Identify which cell holds the provided text, then report its [x, y] central coordinate. 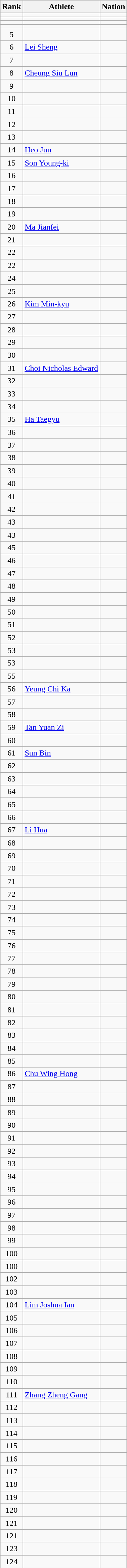
93 [11, 1164]
113 [11, 1420]
42 [11, 509]
46 [11, 561]
91 [11, 1138]
114 [11, 1433]
115 [11, 1446]
17 [11, 188]
85 [11, 1061]
92 [11, 1151]
94 [11, 1177]
14 [11, 150]
73 [11, 907]
6 [11, 47]
117 [11, 1472]
32 [11, 381]
111 [11, 1395]
107 [11, 1343]
120 [11, 1510]
18 [11, 201]
106 [11, 1330]
77 [11, 958]
86 [11, 1074]
7 [11, 60]
25 [11, 291]
116 [11, 1459]
Rank [11, 7]
84 [11, 1048]
12 [11, 124]
108 [11, 1356]
109 [11, 1369]
57 [11, 702]
27 [11, 317]
9 [11, 86]
61 [11, 753]
88 [11, 1099]
90 [11, 1125]
26 [11, 304]
105 [11, 1318]
50 [11, 612]
69 [11, 856]
80 [11, 997]
59 [11, 727]
Kim Min-kyu [61, 304]
63 [11, 779]
Athlete [61, 7]
36 [11, 432]
118 [11, 1484]
48 [11, 586]
35 [11, 419]
97 [11, 1215]
112 [11, 1408]
Zhang Zheng Gang [61, 1395]
31 [11, 368]
124 [11, 1561]
70 [11, 868]
72 [11, 894]
33 [11, 394]
37 [11, 445]
38 [11, 458]
56 [11, 689]
Li Hua [61, 830]
103 [11, 1292]
Yeung Chi Ka [61, 689]
52 [11, 638]
79 [11, 984]
40 [11, 483]
49 [11, 599]
60 [11, 740]
58 [11, 714]
65 [11, 804]
Son Young-ki [61, 163]
87 [11, 1087]
19 [11, 214]
Choi Nicholas Edward [61, 368]
102 [11, 1279]
119 [11, 1497]
123 [11, 1548]
Chu Wing Hong [61, 1074]
99 [11, 1241]
51 [11, 625]
Heo Jun [61, 150]
21 [11, 240]
Ma Jianfei [61, 227]
11 [11, 111]
Ha Taegyu [61, 419]
28 [11, 329]
83 [11, 1035]
16 [11, 176]
41 [11, 496]
67 [11, 830]
76 [11, 946]
74 [11, 920]
62 [11, 766]
68 [11, 843]
24 [11, 278]
75 [11, 933]
30 [11, 355]
Nation [114, 7]
Lei Sheng [61, 47]
47 [11, 573]
71 [11, 881]
39 [11, 471]
104 [11, 1305]
96 [11, 1202]
66 [11, 817]
Cheung Siu Lun [61, 73]
55 [11, 676]
8 [11, 73]
34 [11, 407]
110 [11, 1382]
10 [11, 98]
82 [11, 1023]
78 [11, 971]
Sun Bin [61, 753]
64 [11, 792]
Tan Yuan Zi [61, 727]
81 [11, 1010]
13 [11, 137]
98 [11, 1228]
20 [11, 227]
15 [11, 163]
5 [11, 34]
45 [11, 548]
29 [11, 343]
Lim Joshua Ian [61, 1305]
95 [11, 1189]
89 [11, 1112]
